Return [x, y] of the center of cell containing provided text 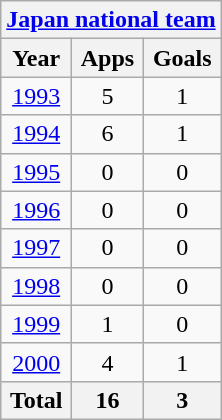
Total [36, 400]
3 [182, 400]
1993 [36, 96]
Year [36, 58]
2000 [36, 362]
1999 [36, 324]
1995 [36, 172]
1996 [36, 210]
Japan national team [111, 20]
1998 [36, 286]
1997 [36, 248]
Goals [182, 58]
16 [108, 400]
1994 [36, 134]
4 [108, 362]
Apps [108, 58]
6 [108, 134]
5 [108, 96]
